Detect which cell encompasses the target text, then output its (x, y) center coordinate. 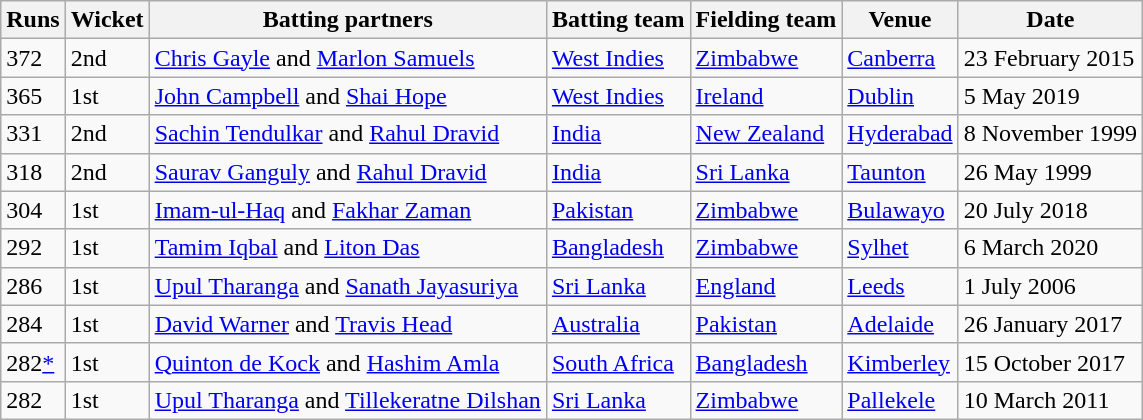
Pallekele (900, 400)
Upul Tharanga and Tillekeratne Dilshan (348, 400)
1 July 2006 (1050, 286)
Quinton de Kock and Hashim Amla (348, 362)
South Africa (618, 362)
Australia (618, 324)
Wicket (107, 20)
Chris Gayle and Marlon Samuels (348, 58)
6 March 2020 (1050, 248)
Batting team (618, 20)
Sylhet (900, 248)
284 (33, 324)
15 October 2017 (1050, 362)
331 (33, 134)
Imam-ul-Haq and Fakhar Zaman (348, 210)
20 July 2018 (1050, 210)
23 February 2015 (1050, 58)
Canberra (900, 58)
26 January 2017 (1050, 324)
Kimberley (900, 362)
Ireland (766, 96)
304 (33, 210)
Runs (33, 20)
Tamim Iqbal and Liton Das (348, 248)
Dublin (900, 96)
318 (33, 172)
10 March 2011 (1050, 400)
Date (1050, 20)
286 (33, 286)
Saurav Ganguly and Rahul Dravid (348, 172)
365 (33, 96)
New Zealand (766, 134)
282* (33, 362)
John Campbell and Shai Hope (348, 96)
26 May 1999 (1050, 172)
Fielding team (766, 20)
5 May 2019 (1050, 96)
Venue (900, 20)
Sachin Tendulkar and Rahul Dravid (348, 134)
Upul Tharanga and Sanath Jayasuriya (348, 286)
Leeds (900, 286)
Bulawayo (900, 210)
Taunton (900, 172)
Adelaide (900, 324)
282 (33, 400)
Hyderabad (900, 134)
England (766, 286)
Batting partners (348, 20)
8 November 1999 (1050, 134)
292 (33, 248)
372 (33, 58)
David Warner and Travis Head (348, 324)
